For the text-containing cell, return its midpoint in [x, y] coordinate format. 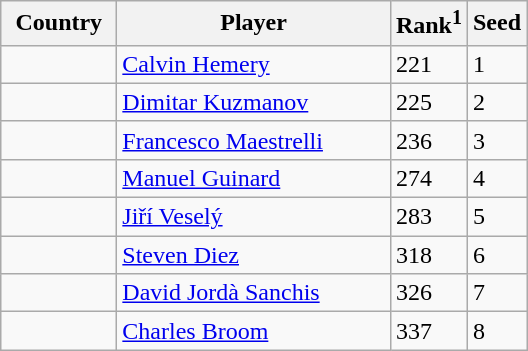
Manuel Guinard [254, 178]
Seed [496, 24]
7 [496, 293]
David Jordà Sanchis [254, 293]
318 [428, 255]
5 [496, 217]
Jiří Veselý [254, 217]
236 [428, 140]
225 [428, 102]
Player [254, 24]
221 [428, 64]
1 [496, 64]
4 [496, 178]
Calvin Hemery [254, 64]
Steven Diez [254, 255]
Country [59, 24]
Francesco Maestrelli [254, 140]
337 [428, 331]
274 [428, 178]
8 [496, 331]
Dimitar Kuzmanov [254, 102]
6 [496, 255]
326 [428, 293]
Charles Broom [254, 331]
Rank1 [428, 24]
283 [428, 217]
3 [496, 140]
2 [496, 102]
